Scan for the cell matching the given text and deliver its [x, y] coordinate at center. 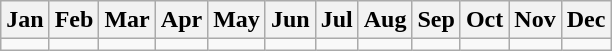
Jun [290, 20]
Oct [484, 20]
Feb [74, 20]
Dec [586, 20]
Apr [181, 20]
Aug [385, 20]
Jul [336, 20]
Sep [436, 20]
May [237, 20]
Nov [535, 20]
Mar [127, 20]
Jan [25, 20]
